Output the [X, Y] coordinate of the center of the cell containing the given text.  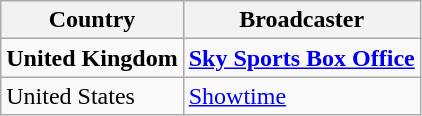
United Kingdom [92, 58]
Country [92, 20]
United States [92, 96]
Sky Sports Box Office [302, 58]
Showtime [302, 96]
Broadcaster [302, 20]
